Identify which cell holds the provided text, then report its [X, Y] central coordinate. 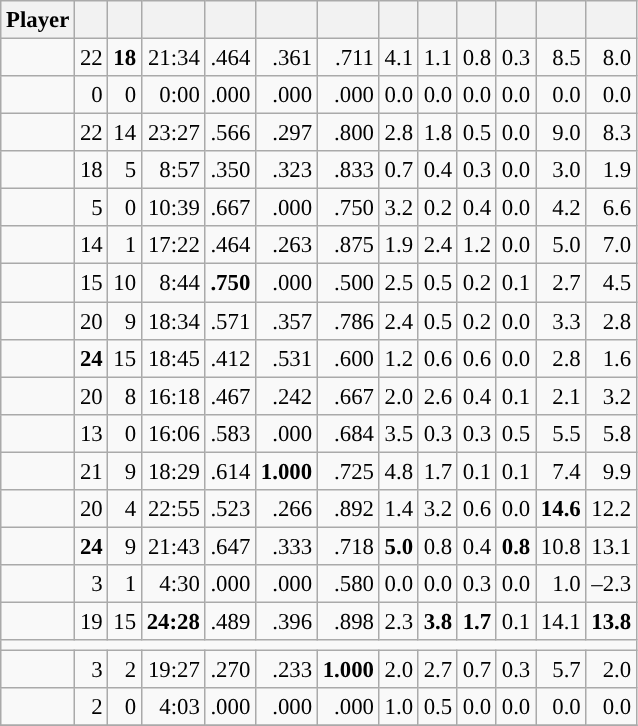
5.8 [611, 433]
14.1 [561, 621]
6.6 [611, 208]
3.5 [398, 433]
.711 [348, 58]
1.1 [438, 58]
8:44 [173, 283]
10 [124, 283]
2.6 [438, 396]
21:43 [173, 546]
23:27 [173, 133]
21 [92, 471]
5.7 [561, 670]
8.5 [561, 58]
9.9 [611, 471]
.500 [348, 283]
.523 [230, 509]
.233 [287, 670]
.684 [348, 433]
.333 [287, 546]
24:28 [173, 621]
–2.3 [611, 584]
.489 [230, 621]
7.0 [611, 245]
.600 [348, 358]
.242 [287, 396]
21:34 [173, 58]
4:30 [173, 584]
8:57 [173, 170]
3.3 [561, 321]
.580 [348, 584]
.270 [230, 670]
1.6 [611, 358]
2.1 [561, 396]
10:39 [173, 208]
.350 [230, 170]
.833 [348, 170]
Player [38, 20]
.786 [348, 321]
19 [92, 621]
7.4 [561, 471]
.566 [230, 133]
16:06 [173, 433]
4.1 [398, 58]
.583 [230, 433]
4.5 [611, 283]
.898 [348, 621]
10.8 [561, 546]
4:03 [173, 707]
16:18 [173, 396]
4.8 [398, 471]
18:34 [173, 321]
.412 [230, 358]
.357 [287, 321]
18:29 [173, 471]
.718 [348, 546]
1.4 [398, 509]
.892 [348, 509]
19:27 [173, 670]
.263 [287, 245]
13 [92, 433]
3.0 [561, 170]
.297 [287, 133]
.571 [230, 321]
5.5 [561, 433]
13.8 [611, 621]
8.3 [611, 133]
3.8 [438, 621]
4 [124, 509]
14.6 [561, 509]
18:45 [173, 358]
2.5 [398, 283]
1.8 [438, 133]
.266 [287, 509]
.531 [287, 358]
.467 [230, 396]
.614 [230, 471]
17:22 [173, 245]
12.2 [611, 509]
.800 [348, 133]
8 [124, 396]
2.3 [398, 621]
22:55 [173, 509]
8.0 [611, 58]
9.0 [561, 133]
.396 [287, 621]
.725 [348, 471]
13.1 [611, 546]
4.2 [561, 208]
.323 [287, 170]
.647 [230, 546]
.875 [348, 245]
0:00 [173, 95]
.361 [287, 58]
